Output the (X, Y) coordinate of the center of the cell containing the given text.  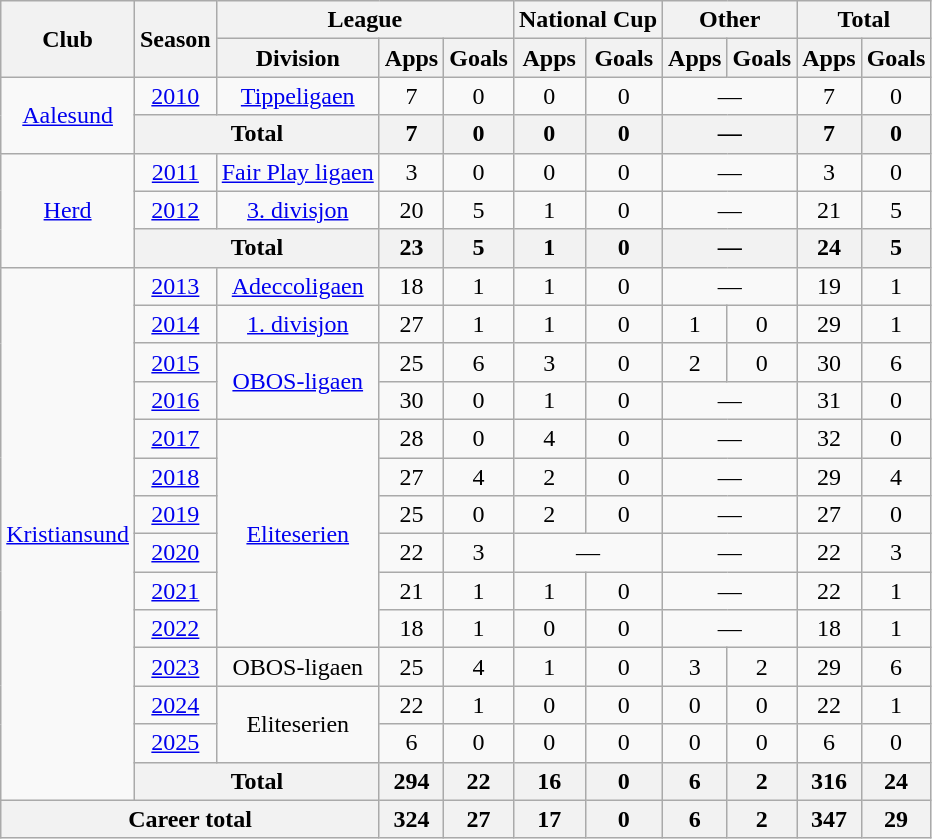
2015 (175, 362)
2014 (175, 324)
Fair Play ligaen (298, 172)
2025 (175, 743)
2016 (175, 400)
316 (829, 781)
Tippeligaen (298, 96)
324 (411, 819)
28 (411, 438)
Career total (190, 819)
Season (175, 39)
2017 (175, 438)
23 (411, 248)
20 (411, 210)
2018 (175, 477)
1. divisjon (298, 324)
League (364, 20)
Adeccoligaen (298, 286)
2023 (175, 667)
347 (829, 819)
17 (549, 819)
2019 (175, 515)
Kristiansund (68, 534)
2011 (175, 172)
16 (549, 781)
Other (730, 20)
2020 (175, 553)
294 (411, 781)
Division (298, 58)
2022 (175, 629)
2012 (175, 210)
3. divisjon (298, 210)
32 (829, 438)
National Cup (588, 20)
Herd (68, 210)
2021 (175, 591)
2010 (175, 96)
2024 (175, 705)
Aalesund (68, 115)
2013 (175, 286)
31 (829, 400)
Club (68, 39)
19 (829, 286)
